Return the (X, Y) coordinate for the center point of the cell that contains the specified text.  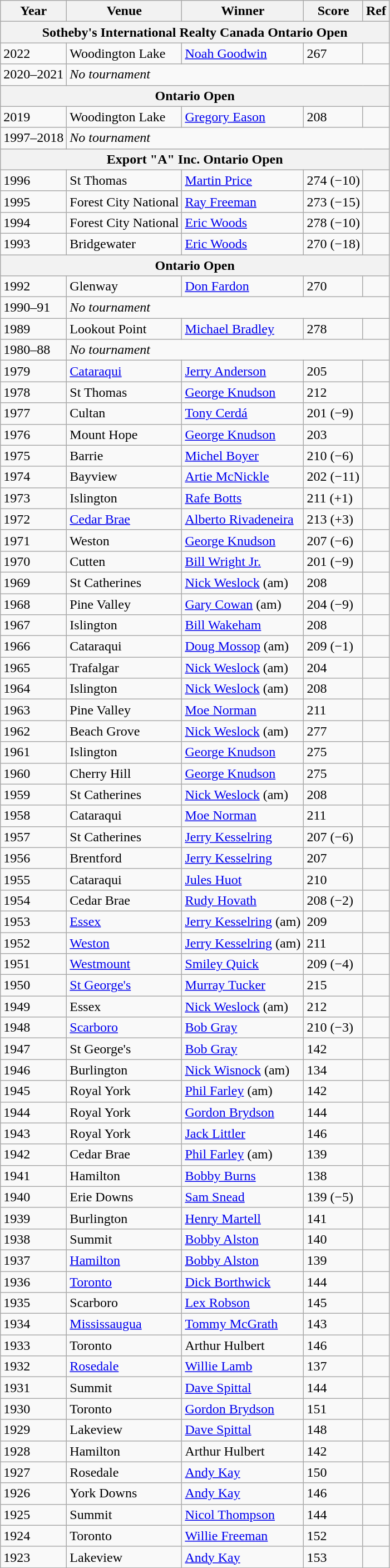
1995 (33, 201)
1994 (33, 223)
210 (−6) (334, 456)
1969 (33, 583)
Beach Grove (125, 731)
1965 (33, 668)
Tommy McGrath (243, 1324)
1956 (33, 858)
139 (−5) (334, 1197)
Cherry Hill (125, 773)
Bobby Burns (243, 1176)
277 (334, 731)
Doug Mossop (am) (243, 647)
1957 (33, 837)
1959 (33, 795)
Jack Littler (243, 1133)
Willie Lamb (243, 1367)
1976 (33, 435)
273 (−15) (334, 201)
1926 (33, 1493)
204 (334, 668)
Lookout Point (125, 329)
1971 (33, 540)
267 (334, 53)
1945 (33, 1091)
Nick Wisnock (am) (243, 1070)
1974 (33, 477)
Smiley Quick (243, 964)
1954 (33, 900)
274 (−10) (334, 180)
Cultan (125, 413)
Glenway (125, 287)
Dick Borthwick (243, 1281)
207 (334, 858)
210 (−3) (334, 1028)
Erie Downs (125, 1197)
1975 (33, 456)
1946 (33, 1070)
1973 (33, 498)
York Downs (125, 1493)
1970 (33, 561)
1961 (33, 752)
150 (334, 1472)
204 (−9) (334, 604)
Gary Cowan (am) (243, 604)
1939 (33, 1218)
1978 (33, 392)
2022 (33, 53)
Lex Robson (243, 1303)
Nicol Thompson (243, 1515)
Year (33, 11)
1935 (33, 1303)
148 (334, 1430)
134 (334, 1070)
2020–2021 (33, 75)
215 (334, 985)
1938 (33, 1239)
1950 (33, 985)
1993 (33, 244)
1955 (33, 879)
Westmount (125, 964)
278 (−10) (334, 223)
1944 (33, 1112)
Jerry Anderson (243, 371)
Martin Price (243, 180)
152 (334, 1536)
1937 (33, 1260)
1958 (33, 816)
1951 (33, 964)
1927 (33, 1472)
1979 (33, 371)
Bayview (125, 477)
1953 (33, 921)
1962 (33, 731)
1943 (33, 1133)
1980–88 (33, 350)
1968 (33, 604)
1960 (33, 773)
Michael Bradley (243, 329)
270 (−18) (334, 244)
1929 (33, 1430)
1947 (33, 1049)
1925 (33, 1515)
1963 (33, 710)
1964 (33, 689)
Rudy Hovath (243, 900)
209 (334, 921)
Don Fardon (243, 287)
Cutten (125, 561)
Willie Freeman (243, 1536)
1997–2018 (33, 138)
1932 (33, 1367)
1967 (33, 625)
1923 (33, 1557)
208 (−2) (334, 900)
1948 (33, 1028)
1931 (33, 1388)
1936 (33, 1281)
145 (334, 1303)
1941 (33, 1176)
1996 (33, 180)
1977 (33, 413)
Venue (125, 11)
151 (334, 1409)
Winner (243, 11)
Ref (376, 11)
1940 (33, 1197)
153 (334, 1557)
Sam Snead (243, 1197)
202 (−11) (334, 477)
1949 (33, 1007)
278 (334, 329)
Tony Cerdá (243, 413)
Jules Huot (243, 879)
Mississaugua (125, 1324)
1924 (33, 1536)
270 (334, 287)
Bill Wakeham (243, 625)
Michel Boyer (243, 456)
1992 (33, 287)
Bill Wright Jr. (243, 561)
1990–91 (33, 308)
1989 (33, 329)
Sotheby's International Realty Canada Ontario Open (195, 32)
Noah Goodwin (243, 53)
Rafe Botts (243, 498)
210 (334, 879)
1933 (33, 1345)
1966 (33, 647)
Barrie (125, 456)
137 (334, 1367)
1952 (33, 943)
141 (334, 1218)
Gregory Eason (243, 117)
Alberto Rivadeneira (243, 519)
Mount Hope (125, 435)
1934 (33, 1324)
211 (+1) (334, 498)
Export "A" Inc. Ontario Open (195, 159)
Ray Freeman (243, 201)
205 (334, 371)
143 (334, 1324)
1928 (33, 1451)
138 (334, 1176)
1972 (33, 519)
209 (−1) (334, 647)
140 (334, 1239)
209 (−4) (334, 964)
Score (334, 11)
Brentford (125, 858)
213 (+3) (334, 519)
1942 (33, 1155)
Henry Martell (243, 1218)
203 (334, 435)
Trafalgar (125, 668)
1930 (33, 1409)
Murray Tucker (243, 985)
2019 (33, 117)
Bridgewater (125, 244)
Artie McNickle (243, 477)
